Locate the cell with the specified text and output its [x, y] center coordinate. 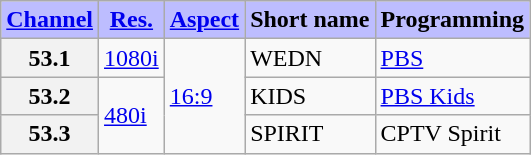
Aspect [204, 20]
PBS Kids [452, 96]
WEDN [310, 58]
KIDS [310, 96]
53.1 [50, 58]
53.2 [50, 96]
1080i [132, 58]
PBS [452, 58]
SPIRIT [310, 134]
CPTV Spirit [452, 134]
480i [132, 115]
16:9 [204, 96]
Res. [132, 20]
53.3 [50, 134]
Channel [50, 20]
Short name [310, 20]
Programming [452, 20]
